Identify which cell holds the provided text, then report its [X, Y] central coordinate. 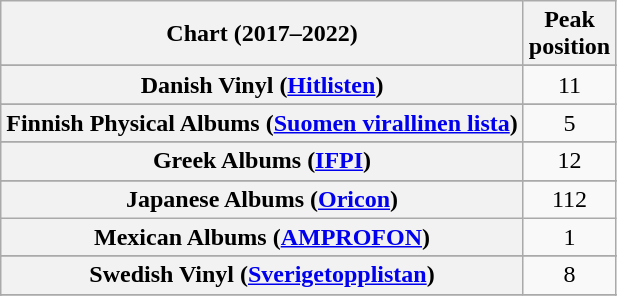
Mexican Albums (AMPROFON) [262, 237]
Danish Vinyl (Hitlisten) [262, 85]
Swedish Vinyl (Sverigetopplistan) [262, 275]
Greek Albums (IFPI) [262, 161]
Japanese Albums (Oricon) [262, 199]
12 [569, 161]
11 [569, 85]
5 [569, 123]
1 [569, 237]
112 [569, 199]
8 [569, 275]
Chart (2017–2022) [262, 34]
Finnish Physical Albums (Suomen virallinen lista) [262, 123]
Peakposition [569, 34]
